Locate the cell with the specified text and output its (X, Y) center coordinate. 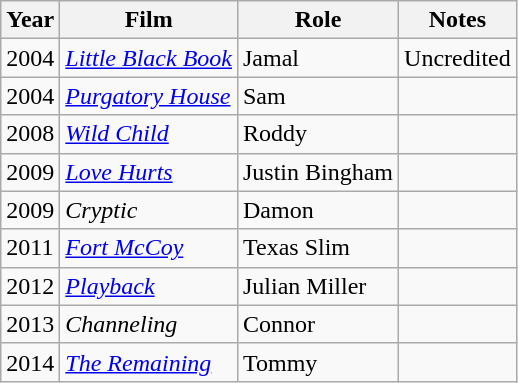
Film (149, 20)
Little Black Book (149, 58)
2014 (30, 362)
Roddy (318, 134)
Role (318, 20)
Damon (318, 210)
Channeling (149, 324)
Fort McCoy (149, 248)
Connor (318, 324)
2013 (30, 324)
2008 (30, 134)
Purgatory House (149, 96)
Tommy (318, 362)
Julian Miller (318, 286)
Cryptic (149, 210)
Sam (318, 96)
Year (30, 20)
Playback (149, 286)
2011 (30, 248)
The Remaining (149, 362)
Texas Slim (318, 248)
Notes (458, 20)
Justin Bingham (318, 172)
Love Hurts (149, 172)
2012 (30, 286)
Jamal (318, 58)
Uncredited (458, 58)
Wild Child (149, 134)
